Find where the given text appears and provide that cell's center as [X, Y] coordinate. 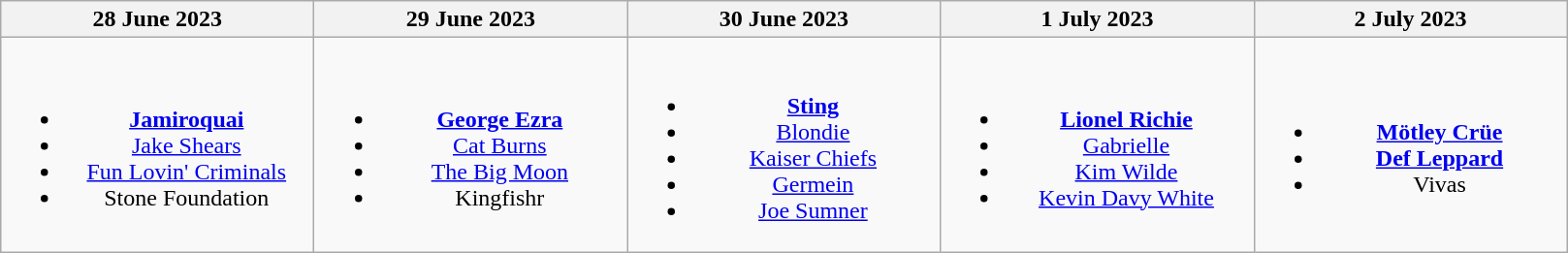
2 July 2023 [1410, 19]
28 June 2023 [157, 19]
1 July 2023 [1098, 19]
30 June 2023 [784, 19]
Lionel RichieGabrielleKim WildeKevin Davy White [1098, 145]
JamiroquaiJake ShearsFun Lovin' CriminalsStone Foundation [157, 145]
29 June 2023 [471, 19]
George EzraCat BurnsThe Big MoonKingfishr [471, 145]
StingBlondieKaiser ChiefsGermeinJoe Sumner [784, 145]
Mötley CrüeDef LeppardVivas [1410, 145]
